Detect which cell encompasses the target text, then output its [X, Y] center coordinate. 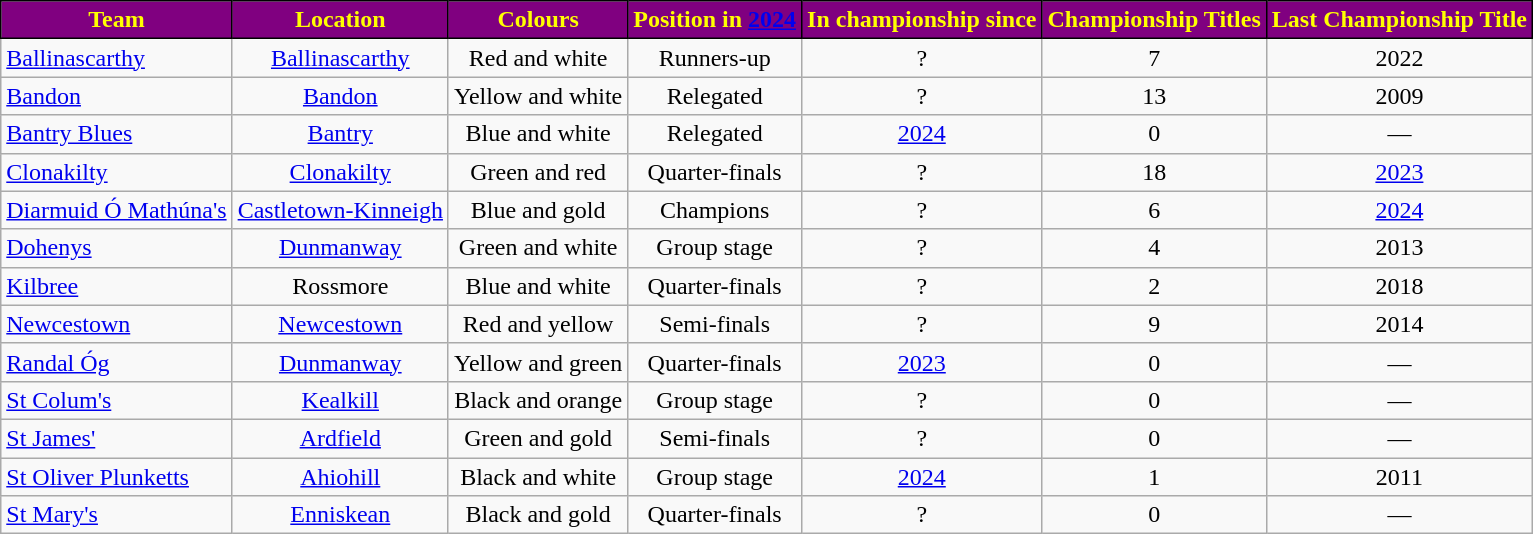
Bantry [340, 134]
Green and red [538, 172]
Randal Óg [116, 362]
4 [1154, 248]
2 [1154, 286]
18 [1154, 172]
7 [1154, 58]
Championship Titles [1154, 20]
2009 [1399, 96]
2018 [1399, 286]
Enniskean [340, 515]
2011 [1399, 477]
St James' [116, 438]
Diarmuid Ó Mathúna's [116, 210]
Position in 2024 [715, 20]
Black and orange [538, 400]
Red and yellow [538, 324]
Team [116, 20]
6 [1154, 210]
Last Championship Title [1399, 20]
Kealkill [340, 400]
2022 [1399, 58]
Castletown-Kinneigh [340, 210]
2014 [1399, 324]
St Mary's [116, 515]
Champions [715, 210]
9 [1154, 324]
In championship since [922, 20]
Blue and gold [538, 210]
St Oliver Plunketts [116, 477]
Ahiohill [340, 477]
Yellow and white [538, 96]
Ardfield [340, 438]
Black and white [538, 477]
Red and white [538, 58]
Runners-up [715, 58]
Black and gold [538, 515]
Colours [538, 20]
Green and white [538, 248]
13 [1154, 96]
Kilbree [116, 286]
Green and gold [538, 438]
Yellow and green [538, 362]
1 [1154, 477]
2013 [1399, 248]
Rossmore [340, 286]
St Colum's [116, 400]
Location [340, 20]
Bantry Blues [116, 134]
Dohenys [116, 248]
